Search for the cell housing the specified text and yield its [X, Y] center coordinate. 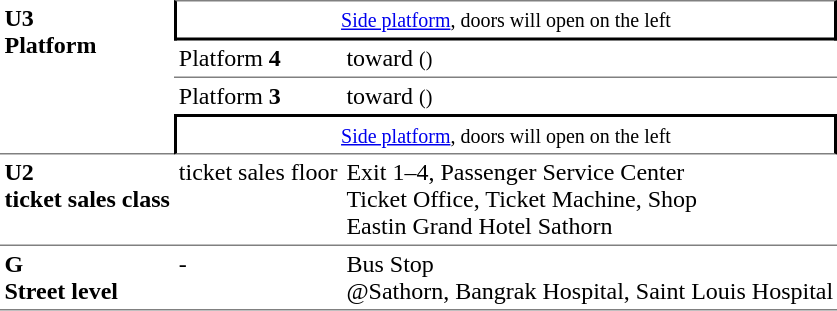
- [258, 278]
U2ticket sales class [87, 200]
Platform 3 [258, 96]
ticket sales floor [258, 200]
U3Platform [87, 77]
Platform 4 [258, 59]
GStreet level [87, 278]
